Determine the (x, y) coordinate at the center of the cell enclosing the given text.  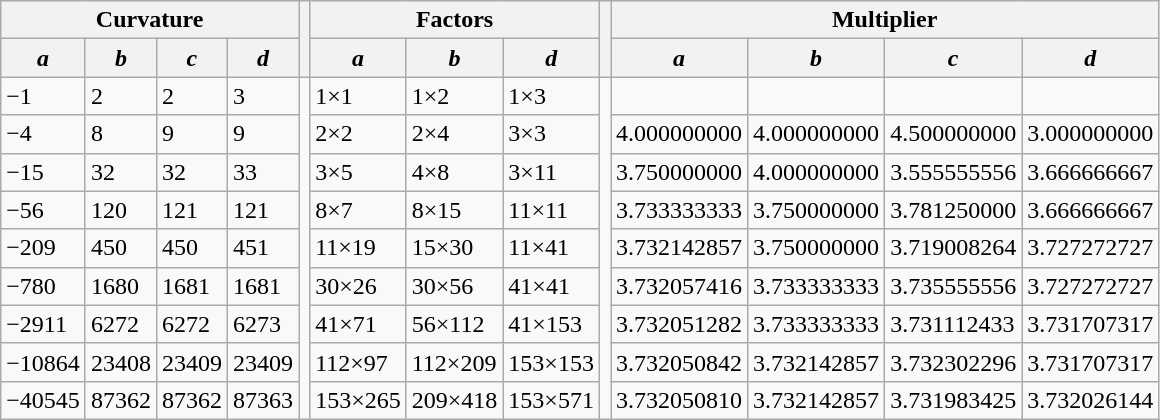
30×56 (454, 286)
3.732302296 (954, 362)
3 (262, 96)
56×112 (454, 324)
3.735555556 (954, 286)
1×1 (358, 96)
3.731112433 (954, 324)
1×2 (454, 96)
Factors (455, 20)
Curvature (150, 20)
−56 (44, 210)
−780 (44, 286)
3×11 (552, 172)
−1 (44, 96)
30×26 (358, 286)
112×97 (358, 362)
87363 (262, 400)
4×8 (454, 172)
3×5 (358, 172)
8×15 (454, 210)
−209 (44, 248)
1680 (120, 286)
−10864 (44, 362)
112×209 (454, 362)
3×3 (552, 134)
1×3 (552, 96)
3.732051282 (678, 324)
451 (262, 248)
3.732050810 (678, 400)
3.781250000 (954, 210)
3.732050842 (678, 362)
15×30 (454, 248)
11×19 (358, 248)
41×153 (552, 324)
6273 (262, 324)
3.732057416 (678, 286)
4.500000000 (954, 134)
8 (120, 134)
11×41 (552, 248)
−2911 (44, 324)
120 (120, 210)
−40545 (44, 400)
33 (262, 172)
11×11 (552, 210)
23408 (120, 362)
41×71 (358, 324)
3.000000000 (1090, 134)
3.732026144 (1090, 400)
153×571 (552, 400)
3.555555556 (954, 172)
41×41 (552, 286)
−4 (44, 134)
8×7 (358, 210)
2×2 (358, 134)
153×153 (552, 362)
209×418 (454, 400)
Multiplier (884, 20)
153×265 (358, 400)
2×4 (454, 134)
3.719008264 (954, 248)
−15 (44, 172)
3.731983425 (954, 400)
